Detect which cell encompasses the target text, then output its (X, Y) center coordinate. 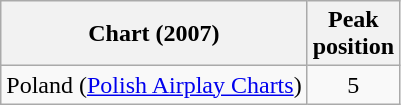
Chart (2007) (154, 34)
Poland (Polish Airplay Charts) (154, 85)
Peakposition (353, 34)
5 (353, 85)
